Pinpoint the cell where the given text exists, returning its [X, Y] midpoint coordinate. 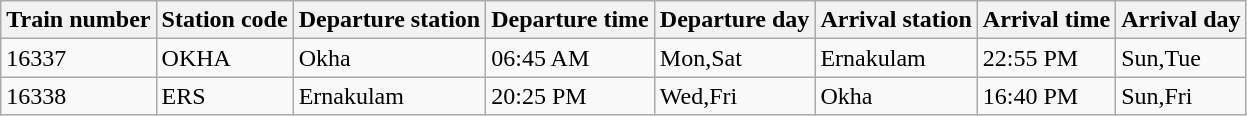
22:55 PM [1046, 58]
Departure station [390, 20]
ERS [224, 96]
16338 [78, 96]
16:40 PM [1046, 96]
Departure day [734, 20]
06:45 AM [570, 58]
Wed,Fri [734, 96]
Arrival day [1181, 20]
Sun,Fri [1181, 96]
Station code [224, 20]
Train number [78, 20]
Arrival time [1046, 20]
Sun,Tue [1181, 58]
16337 [78, 58]
Arrival station [896, 20]
OKHA [224, 58]
Departure time [570, 20]
Mon,Sat [734, 58]
20:25 PM [570, 96]
